Pinpoint the cell where the given text exists, returning its [X, Y] midpoint coordinate. 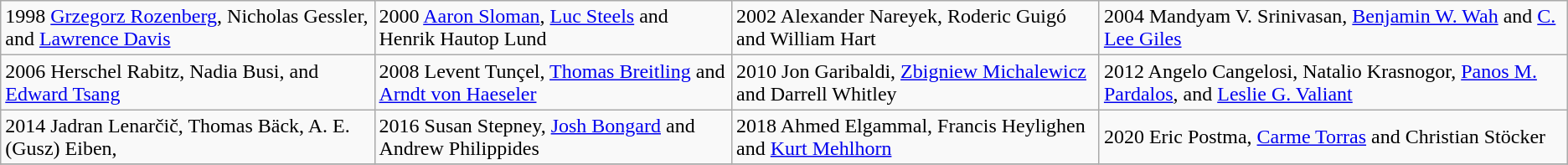
2014 Jadran Lenarčič, Thomas Bäck, A. E. (Gusz) Eiben, [188, 137]
2004 Mandyam V. Srinivasan, Benjamin W. Wah and C. Lee Giles [1333, 28]
2006 Herschel Rabitz, Nadia Busi, and Edward Tsang [188, 82]
2000 Aaron Sloman, Luc Steels and Henrik Hautop Lund [553, 28]
1998 Grzegorz Rozenberg, Nicholas Gessler, and Lawrence Davis [188, 28]
2018 Ahmed Elgammal, Francis Heylighen and Kurt Mehlhorn [916, 137]
2020 Eric Postma, Carme Torras and Christian Stöcker [1333, 137]
2016 Susan Stepney, Josh Bongard and Andrew Philippides [553, 137]
2002 Alexander Nareyek, Roderic Guigó and William Hart [916, 28]
2008 Levent Tunçel, Thomas Breitling and Arndt von Haeseler [553, 82]
2012 Angelo Cangelosi, Natalio Krasnogor, Panos M. Pardalos, and Leslie G. Valiant [1333, 82]
2010 Jon Garibaldi, Zbigniew Michalewicz and Darrell Whitley [916, 82]
